Return (x, y) of the center of cell containing provided text 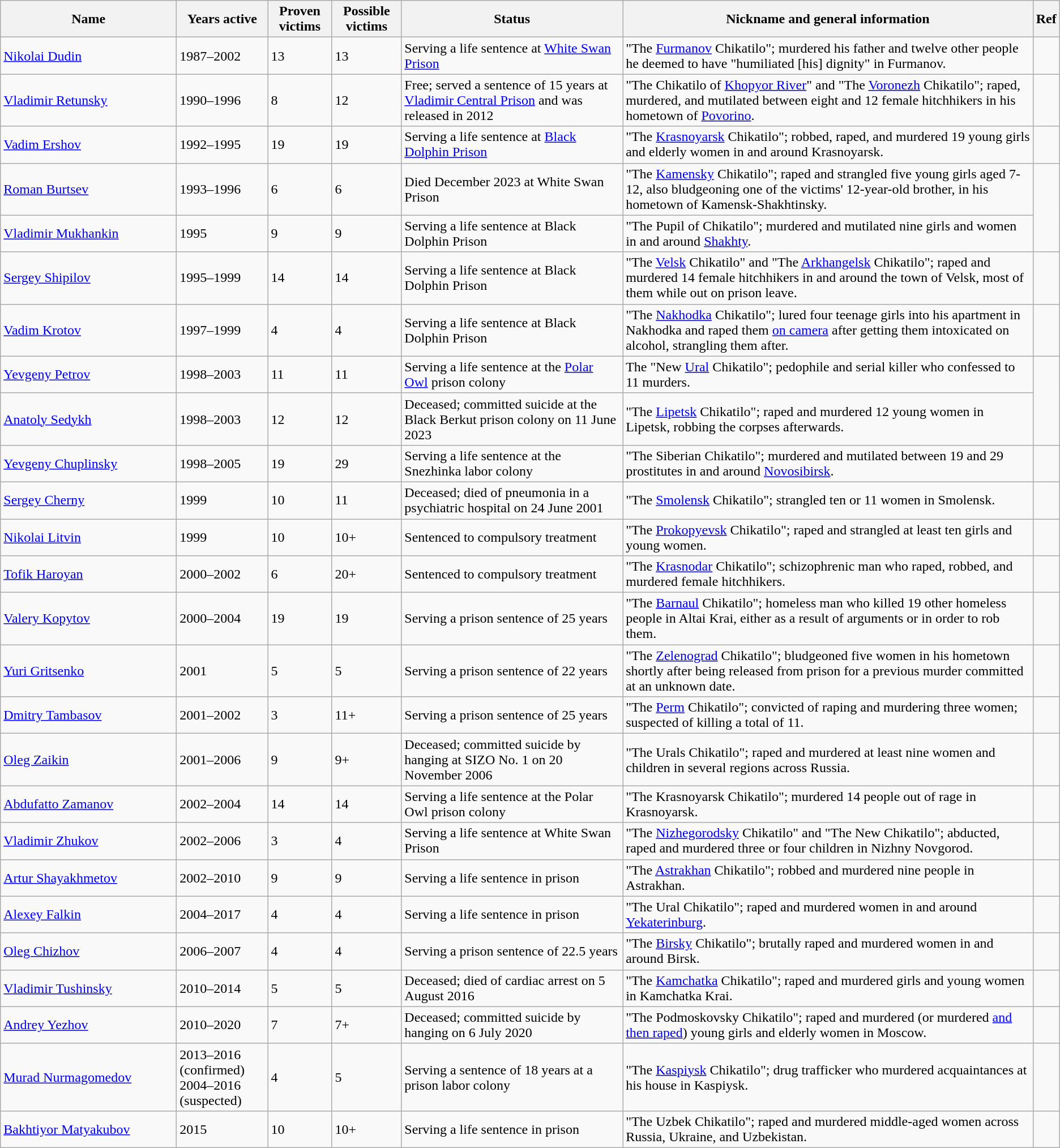
"The Pupil of Chikatilo"; murdered and mutilated nine girls and women in and around Shakhty. (828, 233)
Oleg Zaikin (88, 760)
Nickname and general information (828, 19)
Status (512, 19)
11+ (367, 716)
2015 (222, 1129)
Tofik Haroyan (88, 574)
Died December 2023 at White Swan Prison (512, 189)
1992–1995 (222, 145)
Deceased; committed suicide by hanging at SIZO No. 1 on 20 November 2006 (512, 760)
2013–2016 (confirmed) 2004–2016 (suspected) (222, 1077)
Serving a life sentence at the Snezhinka labor colony (512, 463)
Yevgeny Petrov (88, 375)
"The Podmoskovsky Chikatilo"; raped and murdered (or murdered and then raped) young girls and elderly women in Moscow. (828, 1025)
"The Krasnodar Chikatilo"; schizophrenic man who raped, robbed, and murdered female hitchhikers. (828, 574)
2002–2004 (222, 804)
Deceased; committed suicide at the Black Berkut prison colony on 11 June 2023 (512, 419)
"The Urals Chikatilo"; raped and murdered at least nine women and children in several regions across Russia. (828, 760)
2000–2002 (222, 574)
20+ (367, 574)
7 (300, 1025)
"The Nizhegorodsky Chikatilo" and "The New Chikatilo"; abducted, raped and murdered three or four children in Nizhny Novgorod. (828, 841)
Alexey Falkin (88, 915)
"The Birsky Chikatilo"; brutally raped and murdered women in and around Birsk. (828, 951)
2004–2017 (222, 915)
Vadim Krotov (88, 330)
9+ (367, 760)
2002–2006 (222, 841)
"The Ural Chikatilo"; raped and murdered women in and around Yekaterinburg. (828, 915)
Oleg Chizhov (88, 951)
2002–2010 (222, 877)
Roman Burtsev (88, 189)
1990–1996 (222, 100)
The "New Ural Chikatilo"; pedophile and serial killer who confessed to 11 murders. (828, 375)
"The Kaspiysk Chikatilo"; drug trafficker who murdered acquaintances at his house in Kaspiysk. (828, 1077)
1995–1999 (222, 278)
Ref (1046, 19)
Vladimir Retunsky (88, 100)
Deceased; died of pneumonia in a psychiatric hospital on 24 June 2001 (512, 500)
"The Krasnoyarsk Chikatilo"; robbed, raped, and murdered 19 young girls and elderly women in and around Krasnoyarsk. (828, 145)
Vladimir Tushinsky (88, 988)
Sergey Cherny (88, 500)
Bakhtiyor Matyakubov (88, 1129)
Yuri Gritsenko (88, 671)
Murad Nurmagomedov (88, 1077)
Years active (222, 19)
Nikolai Dudin (88, 55)
Anatoly Sedykh (88, 419)
Vladimir Mukhankin (88, 233)
Vladimir Zhukov (88, 841)
2006–2007 (222, 951)
1987–2002 (222, 55)
2001–2006 (222, 760)
2001–2002 (222, 716)
Dmitry Tambasov (88, 716)
"The Perm Chikatilo"; convicted of raping and murdering three women; suspected of killing a total of 11. (828, 716)
7+ (367, 1025)
"The Smolensk Chikatilo"; strangled ten or 11 women in Smolensk. (828, 500)
2000–2004 (222, 619)
"The Kamchatka Chikatilo"; raped and murdered girls and young women in Kamchatka Krai. (828, 988)
"The Uzbek Chikatilo"; raped and murdered middle-aged women across Russia, Ukraine, and Uzbekistan. (828, 1129)
Free; served a sentence of 15 years at Vladimir Central Prison and was released in 2012 (512, 100)
"The Siberian Chikatilo"; murdered and mutilated between 19 and 29 prostitutes in and around Novosibirsk. (828, 463)
1998–2005 (222, 463)
8 (300, 100)
Abdufatto Zamanov (88, 804)
Serving a prison sentence of 22.5 years (512, 951)
1993–1996 (222, 189)
Deceased; died of cardiac arrest on 5 August 2016 (512, 988)
Nikolai Litvin (88, 537)
Serving a prison sentence of 22 years (512, 671)
2010–2014 (222, 988)
Andrey Yezhov (88, 1025)
Valery Kopytov (88, 619)
29 (367, 463)
"The Furmanov Chikatilo"; murdered his father and twelve other people he deemed to have "humiliated [his] dignity" in Furmanov. (828, 55)
Proven victims (300, 19)
"The Prokopyevsk Chikatilo"; raped and strangled at least ten girls and young women. (828, 537)
"The Krasnoyarsk Chikatilo"; murdered 14 people out of rage in Krasnoyarsk. (828, 804)
"The Astrakhan Chikatilo"; robbed and murdered nine people in Astrakhan. (828, 877)
Name (88, 19)
Artur Shayakhmetov (88, 877)
1997–1999 (222, 330)
Yevgeny Chuplinsky (88, 463)
Possible victims (367, 19)
2010–2020 (222, 1025)
"The Lipetsk Chikatilo"; raped and murdered 12 young women in Lipetsk, robbing the corpses afterwards. (828, 419)
Vadim Ershov (88, 145)
"The Barnaul Chikatilo"; homeless man who killed 19 other homeless people in Altai Krai, either as a result of arguments or in order to rob them. (828, 619)
Sergey Shipilov (88, 278)
Serving a sentence of 18 years at a prison labor colony (512, 1077)
Deceased; committed suicide by hanging on 6 July 2020 (512, 1025)
1995 (222, 233)
2001 (222, 671)
